Scan for the cell matching the given text and deliver its [X, Y] coordinate at center. 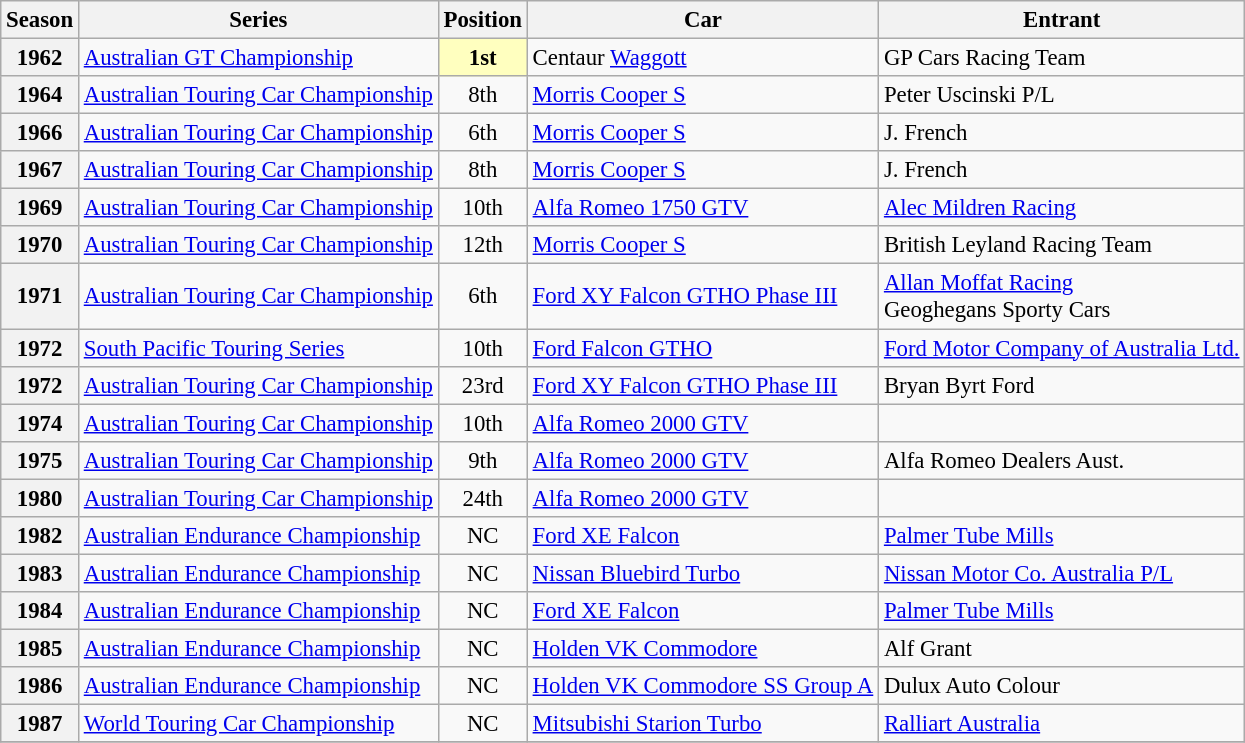
Alfa Romeo Dealers Aust. [1062, 460]
Bryan Byrt Ford [1062, 385]
1986 [40, 686]
Peter Uscinski P/L [1062, 95]
12th [482, 245]
British Leyland Racing Team [1062, 245]
1980 [40, 498]
1966 [40, 133]
1969 [40, 208]
Nissan Motor Co. Australia P/L [1062, 573]
Allan Moffat RacingGeoghegans Sporty Cars [1062, 296]
Dulux Auto Colour [1062, 686]
Season [40, 20]
9th [482, 460]
1987 [40, 724]
Centaur Waggott [702, 58]
South Pacific Touring Series [258, 348]
Holden VK Commodore SS Group A [702, 686]
Ford Motor Company of Australia Ltd. [1062, 348]
1975 [40, 460]
1967 [40, 170]
Car [702, 20]
Australian GT Championship [258, 58]
World Touring Car Championship [258, 724]
24th [482, 498]
1st [482, 58]
Alec Mildren Racing [1062, 208]
1971 [40, 296]
1982 [40, 536]
Nissan Bluebird Turbo [702, 573]
Mitsubishi Starion Turbo [702, 724]
Alfa Romeo 1750 GTV [702, 208]
1983 [40, 573]
Ford Falcon GTHO [702, 348]
Ralliart Australia [1062, 724]
1964 [40, 95]
1962 [40, 58]
Position [482, 20]
Series [258, 20]
Holden VK Commodore [702, 648]
23rd [482, 385]
GP Cars Racing Team [1062, 58]
Alf Grant [1062, 648]
1985 [40, 648]
Entrant [1062, 20]
1984 [40, 611]
1970 [40, 245]
1974 [40, 423]
